Return (x, y) of the center of cell containing provided text 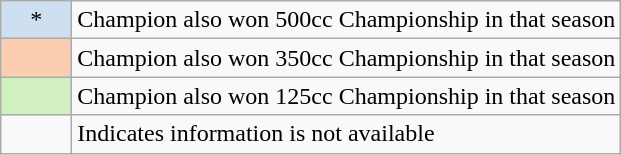
Champion also won 125cc Championship in that season (346, 96)
Indicates information is not available (346, 134)
Champion also won 350cc Championship in that season (346, 58)
Champion also won 500cc Championship in that season (346, 20)
* (36, 20)
